Provide the [x, y] coordinate of the cell's center where the given text is located.  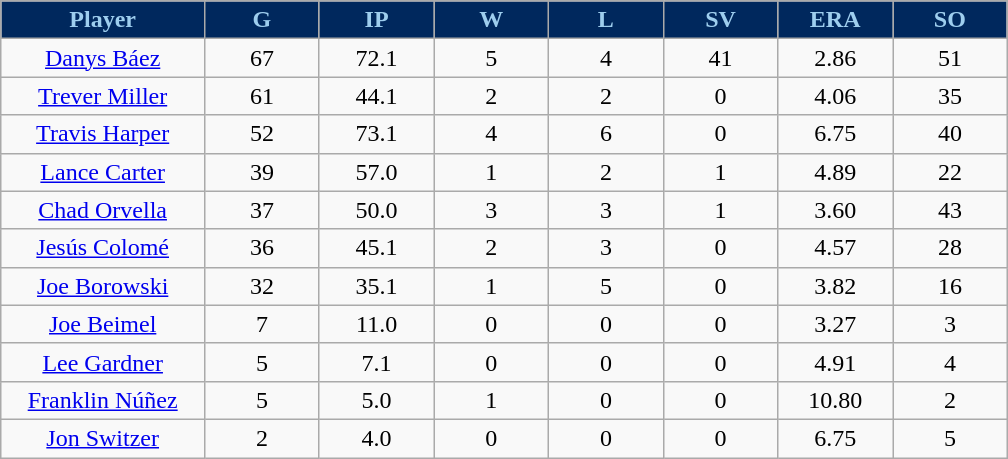
44.1 [376, 96]
Chad Orvella [103, 210]
28 [950, 248]
4.89 [836, 172]
35 [950, 96]
40 [950, 134]
Travis Harper [103, 134]
11.0 [376, 324]
41 [720, 58]
4.0 [376, 438]
W [492, 20]
2.86 [836, 58]
67 [262, 58]
5.0 [376, 400]
IP [376, 20]
ERA [836, 20]
Joe Beimel [103, 324]
3.82 [836, 286]
43 [950, 210]
51 [950, 58]
Lee Gardner [103, 362]
61 [262, 96]
35.1 [376, 286]
6 [606, 134]
G [262, 20]
45.1 [376, 248]
37 [262, 210]
4.91 [836, 362]
Jon Switzer [103, 438]
4.06 [836, 96]
3.60 [836, 210]
32 [262, 286]
SO [950, 20]
Player [103, 20]
73.1 [376, 134]
Lance Carter [103, 172]
Danys Báez [103, 58]
Trever Miller [103, 96]
10.80 [836, 400]
3.27 [836, 324]
39 [262, 172]
SV [720, 20]
7.1 [376, 362]
57.0 [376, 172]
16 [950, 286]
Franklin Núñez [103, 400]
22 [950, 172]
7 [262, 324]
52 [262, 134]
50.0 [376, 210]
4.57 [836, 248]
Joe Borowski [103, 286]
36 [262, 248]
L [606, 20]
72.1 [376, 58]
Jesús Colomé [103, 248]
